Detect which cell encompasses the target text, then output its [x, y] center coordinate. 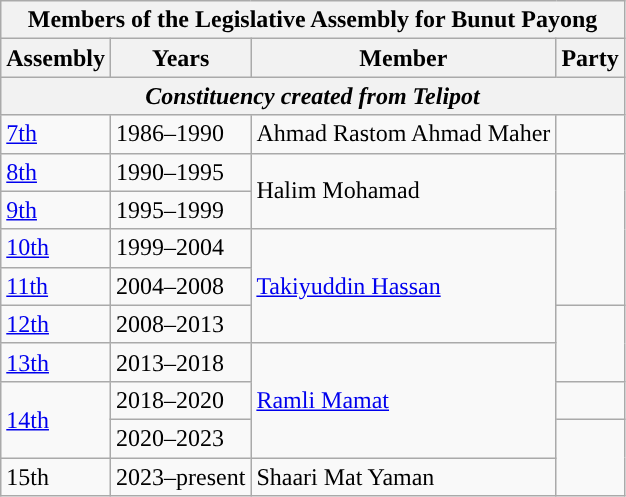
Party [590, 58]
12th [56, 324]
9th [56, 210]
Shaari Mat Yaman [404, 477]
1986–1990 [180, 134]
14th [56, 419]
Members of the Legislative Assembly for Bunut Payong [313, 20]
1990–1995 [180, 172]
2023–present [180, 477]
7th [56, 134]
2004–2008 [180, 286]
Member [404, 58]
13th [56, 362]
2013–2018 [180, 362]
2008–2013 [180, 324]
Takiyuddin Hassan [404, 286]
Halim Mohamad [404, 191]
Constituency created from Telipot [313, 96]
1999–2004 [180, 248]
1995–1999 [180, 210]
8th [56, 172]
2018–2020 [180, 400]
Ahmad Rastom Ahmad Maher [404, 134]
2020–2023 [180, 438]
11th [56, 286]
Years [180, 58]
Assembly [56, 58]
15th [56, 477]
10th [56, 248]
Ramli Mamat [404, 400]
